Detect which cell encompasses the target text, then output its (x, y) center coordinate. 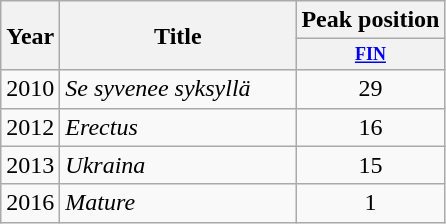
Title (178, 36)
1 (370, 203)
2010 (30, 89)
Mature (178, 203)
Se syvenee syksyllä (178, 89)
FIN (370, 54)
29 (370, 89)
Erectus (178, 127)
Ukraina (178, 165)
2012 (30, 127)
2016 (30, 203)
2013 (30, 165)
16 (370, 127)
Peak position (370, 20)
15 (370, 165)
Year (30, 36)
